Output the (X, Y) coordinate of the center of the cell containing the given text.  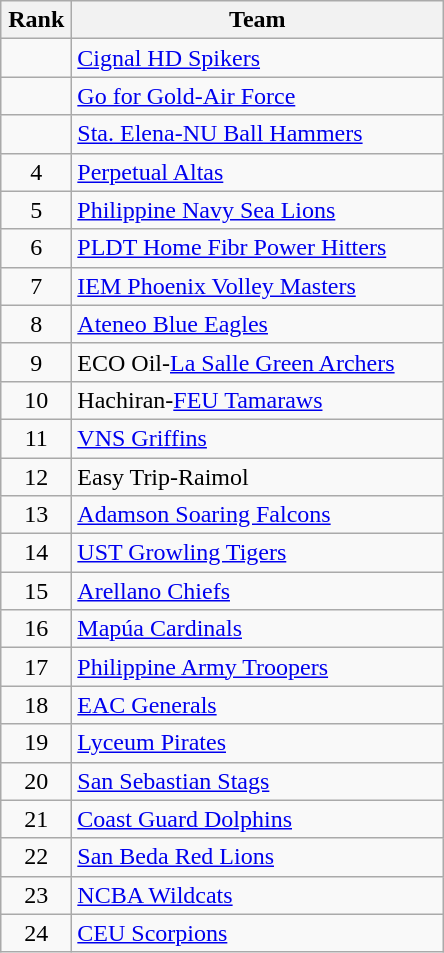
VNS Griffins (258, 438)
22 (36, 857)
Rank (36, 20)
10 (36, 400)
Sta. Elena-NU Ball Hammers (258, 134)
13 (36, 515)
6 (36, 248)
Lyceum Pirates (258, 743)
San Sebastian Stags (258, 781)
20 (36, 781)
24 (36, 933)
7 (36, 286)
Arellano Chiefs (258, 591)
Hachiran-FEU Tamaraws (258, 400)
Cignal HD Spikers (258, 58)
15 (36, 591)
Team (258, 20)
Perpetual Altas (258, 172)
Adamson Soaring Falcons (258, 515)
9 (36, 362)
Easy Trip-Raimol (258, 477)
14 (36, 553)
Philippine Navy Sea Lions (258, 210)
PLDT Home Fibr Power Hitters (258, 248)
Ateneo Blue Eagles (258, 324)
San Beda Red Lions (258, 857)
ECO Oil-La Salle Green Archers (258, 362)
Mapúa Cardinals (258, 629)
17 (36, 667)
Philippine Army Troopers (258, 667)
NCBA Wildcats (258, 895)
21 (36, 819)
Coast Guard Dolphins (258, 819)
EAC Generals (258, 705)
CEU Scorpions (258, 933)
11 (36, 438)
18 (36, 705)
IEM Phoenix Volley Masters (258, 286)
19 (36, 743)
UST Growling Tigers (258, 553)
8 (36, 324)
16 (36, 629)
12 (36, 477)
4 (36, 172)
5 (36, 210)
Go for Gold-Air Force (258, 96)
23 (36, 895)
